Provide the [x, y] coordinate of the cell's center where the given text is located.  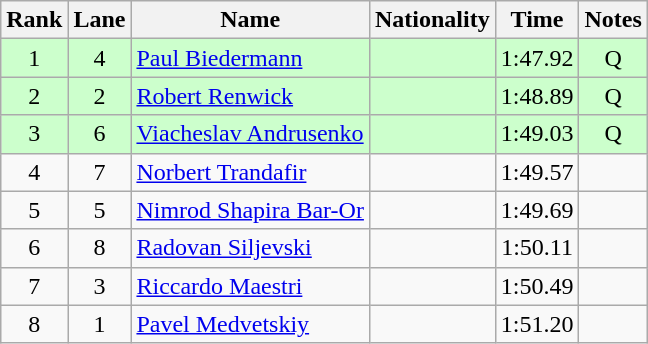
Radovan Siljevski [250, 248]
Viacheslav Andrusenko [250, 134]
Riccardo Maestri [250, 286]
1:48.89 [537, 96]
1:49.57 [537, 172]
Pavel Medvetskiy [250, 324]
1:49.03 [537, 134]
1:51.20 [537, 324]
Notes [613, 20]
1:50.11 [537, 248]
Nimrod Shapira Bar-Or [250, 210]
1:49.69 [537, 210]
Lane [100, 20]
Nationality [432, 20]
1:47.92 [537, 58]
Name [250, 20]
Robert Renwick [250, 96]
Time [537, 20]
Rank [34, 20]
1:50.49 [537, 286]
Paul Biedermann [250, 58]
Norbert Trandafir [250, 172]
